From the cell containing the given text, extract its center point as [x, y] coordinate. 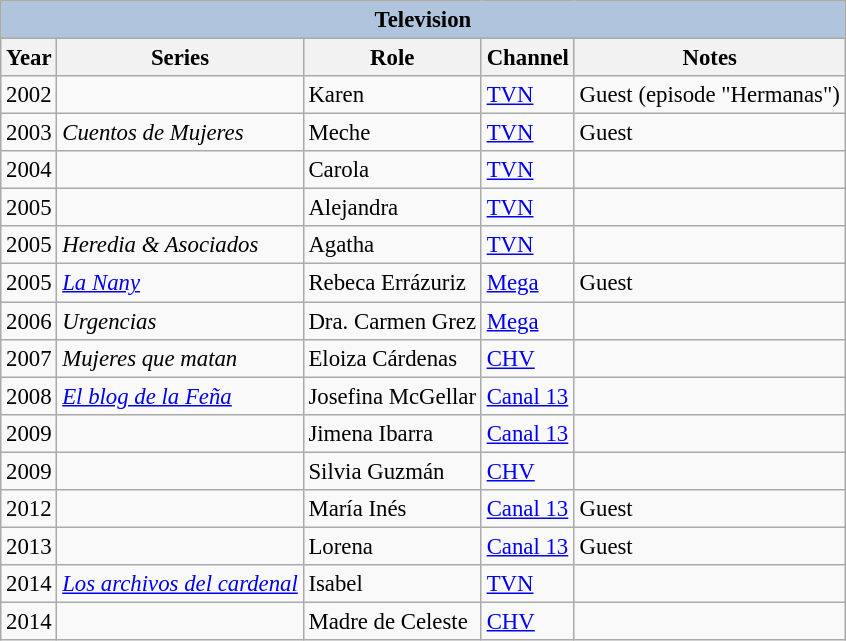
Madre de Celeste [392, 621]
Role [392, 58]
Carola [392, 170]
Year [29, 58]
2007 [29, 358]
Urgencias [180, 321]
La Nany [180, 283]
María Inés [392, 509]
Lorena [392, 546]
Mujeres que matan [180, 358]
Channel [528, 58]
2008 [29, 396]
2003 [29, 133]
2002 [29, 95]
Los archivos del cardenal [180, 584]
El blog de la Feña [180, 396]
Notes [710, 58]
2012 [29, 509]
Cuentos de Mujeres [180, 133]
Silvia Guzmán [392, 471]
Josefina McGellar [392, 396]
Karen [392, 95]
Jimena Ibarra [392, 433]
Alejandra [392, 208]
Meche [392, 133]
Guest (episode "Hermanas") [710, 95]
Dra. Carmen Grez [392, 321]
Agatha [392, 245]
Heredia & Asociados [180, 245]
2004 [29, 170]
Television [423, 20]
2013 [29, 546]
Eloiza Cárdenas [392, 358]
Series [180, 58]
Isabel [392, 584]
Rebeca Errázuriz [392, 283]
2006 [29, 321]
